Output the (x, y) coordinate of the center of the cell containing the given text.  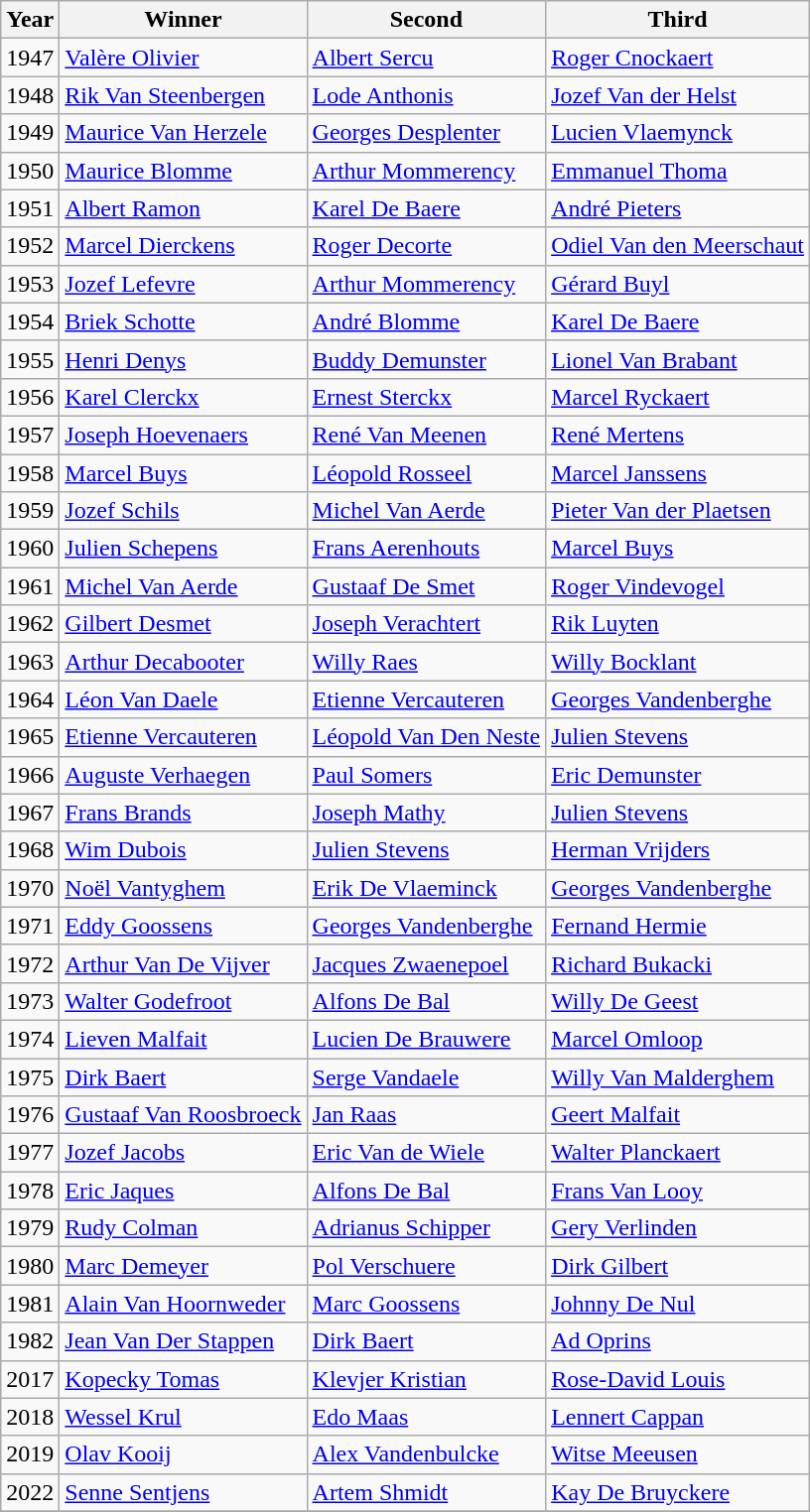
1978 (30, 1191)
1972 (30, 963)
Roger Vindevogel (678, 586)
Noël Vantyghem (183, 888)
Eric Demunster (678, 775)
1959 (30, 511)
Gilbert Desmet (183, 624)
1966 (30, 775)
Marcel Ryckaert (678, 397)
Geert Malfait (678, 1115)
Gustaaf De Smet (427, 586)
Marc Demeyer (183, 1266)
1955 (30, 359)
Fernand Hermie (678, 926)
Marcel Omloop (678, 1039)
1977 (30, 1153)
Rik Luyten (678, 624)
Year (30, 20)
1954 (30, 321)
Julien Schepens (183, 549)
Lieven Malfait (183, 1039)
Witse Meeusen (678, 1454)
Joseph Hoevenaers (183, 435)
Joseph Mathy (427, 813)
Willy Van Malderghem (678, 1076)
1960 (30, 549)
Gustaaf Van Roosbroeck (183, 1115)
1963 (30, 662)
Erik De Vlaeminck (427, 888)
Lionel Van Brabant (678, 359)
Edo Maas (427, 1417)
Eric Van de Wiele (427, 1153)
Olav Kooij (183, 1454)
Willy Raes (427, 662)
Henri Denys (183, 359)
1961 (30, 586)
Valère Olivier (183, 58)
Kopecky Tomas (183, 1379)
Georges Desplenter (427, 133)
Odiel Van den Meerschaut (678, 246)
Third (678, 20)
Jean Van Der Stappen (183, 1341)
Senne Sentjens (183, 1492)
1951 (30, 208)
Maurice Blomme (183, 171)
1981 (30, 1304)
1971 (30, 926)
Frans Van Looy (678, 1191)
1970 (30, 888)
1958 (30, 473)
Wim Dubois (183, 850)
Maurice Van Herzele (183, 133)
Léopold Rosseel (427, 473)
Frans Aerenhouts (427, 549)
1947 (30, 58)
1975 (30, 1076)
Rik Van Steenbergen (183, 95)
Jozef Lefevre (183, 284)
1952 (30, 246)
Frans Brands (183, 813)
1973 (30, 1001)
1948 (30, 95)
Johnny De Nul (678, 1304)
Second (427, 20)
Ernest Sterckx (427, 397)
Marcel Dierckens (183, 246)
Gery Verlinden (678, 1228)
André Blomme (427, 321)
1953 (30, 284)
Kay De Bruyckere (678, 1492)
2019 (30, 1454)
Ad Oprins (678, 1341)
Rudy Colman (183, 1228)
Briek Schotte (183, 321)
André Pieters (678, 208)
2017 (30, 1379)
1949 (30, 133)
Alex Vandenbulcke (427, 1454)
Willy De Geest (678, 1001)
1976 (30, 1115)
Paul Somers (427, 775)
Winner (183, 20)
Dirk Gilbert (678, 1266)
Wessel Krul (183, 1417)
Jozef Schils (183, 511)
Emmanuel Thoma (678, 171)
Herman Vrijders (678, 850)
2018 (30, 1417)
1950 (30, 171)
Lode Anthonis (427, 95)
Albert Ramon (183, 208)
Karel Clerckx (183, 397)
Pol Verschuere (427, 1266)
Alain Van Hoornweder (183, 1304)
Marcel Janssens (678, 473)
Serge Vandaele (427, 1076)
Arthur Decabooter (183, 662)
Artem Shmidt (427, 1492)
Lucien De Brauwere (427, 1039)
Adrianus Schipper (427, 1228)
Willy Bocklant (678, 662)
1962 (30, 624)
Walter Planckaert (678, 1153)
René Mertens (678, 435)
Roger Cnockaert (678, 58)
Jan Raas (427, 1115)
René Van Meenen (427, 435)
Albert Sercu (427, 58)
1979 (30, 1228)
Pieter Van der Plaetsen (678, 511)
2022 (30, 1492)
Walter Godefroot (183, 1001)
Klevjer Kristian (427, 1379)
Buddy Demunster (427, 359)
Gérard Buyl (678, 284)
Arthur Van De Vijver (183, 963)
Eddy Goossens (183, 926)
Auguste Verhaegen (183, 775)
Jozef Jacobs (183, 1153)
Lucien Vlaemynck (678, 133)
Eric Jaques (183, 1191)
Roger Decorte (427, 246)
Lennert Cappan (678, 1417)
1980 (30, 1266)
1968 (30, 850)
Rose-David Louis (678, 1379)
1957 (30, 435)
1974 (30, 1039)
1967 (30, 813)
Jacques Zwaenepoel (427, 963)
Marc Goossens (427, 1304)
Jozef Van der Helst (678, 95)
Léon Van Daele (183, 699)
1982 (30, 1341)
1964 (30, 699)
1965 (30, 737)
Léopold Van Den Neste (427, 737)
Joseph Verachtert (427, 624)
Richard Bukacki (678, 963)
1956 (30, 397)
